Capture the cell that displays the provided text and extract its (x, y) central coordinate. 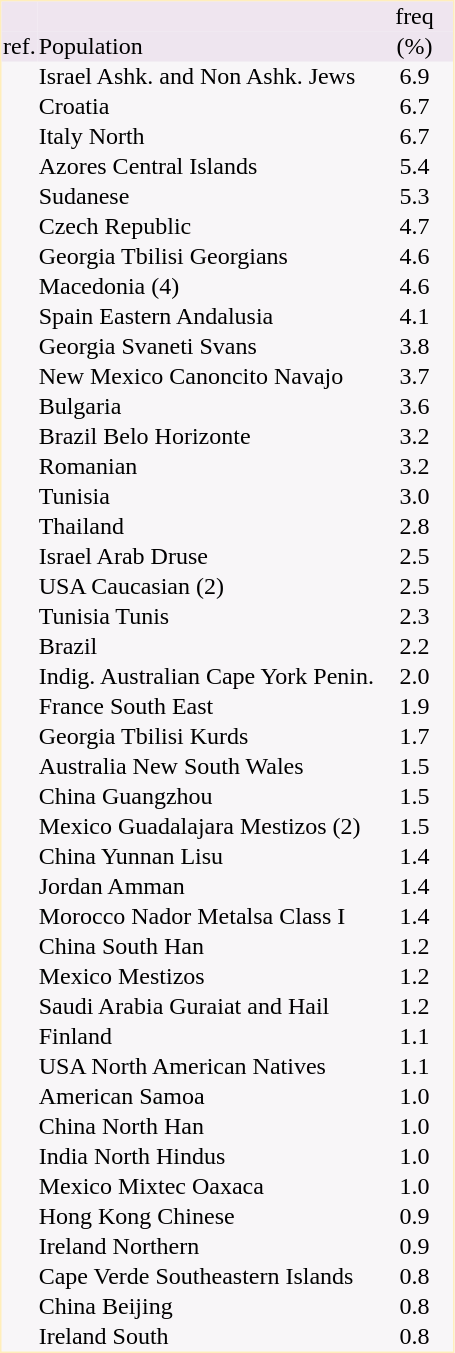
China North Han (206, 1127)
Ireland Northern (206, 1247)
Brazil (206, 647)
Brazil Belo Horizonte (206, 437)
China Yunnan Lisu (206, 857)
2.3 (414, 617)
Czech Republic (206, 227)
Azores Central Islands (206, 167)
Croatia (206, 107)
2.8 (414, 527)
Saudi Arabia Guraiat and Hail (206, 1007)
China Beijing (206, 1307)
Romanian (206, 467)
Finland (206, 1037)
freq (414, 17)
Mexico Mestizos (206, 977)
Spain Eastern Andalusia (206, 317)
4.7 (414, 227)
3.6 (414, 407)
Macedonia (4) (206, 287)
India North Hindus (206, 1157)
Georgia Tbilisi Georgians (206, 257)
Tunisia Tunis (206, 617)
Thailand (206, 527)
Mexico Mixtec Oaxaca (206, 1187)
3.0 (414, 497)
1.9 (414, 707)
Mexico Guadalajara Mestizos (2) (206, 827)
China Guangzhou (206, 797)
1.7 (414, 737)
5.3 (414, 197)
6.9 (414, 77)
3.7 (414, 377)
USA Caucasian (2) (206, 587)
New Mexico Canoncito Navajo (206, 377)
Hong Kong Chinese (206, 1217)
3.8 (414, 347)
China South Han (206, 947)
Jordan Amman (206, 887)
Indig. Australian Cape York Penin. (206, 677)
Population (206, 47)
Israel Ashk. and Non Ashk. Jews (206, 77)
Cape Verde Southeastern Islands (206, 1277)
5.4 (414, 167)
France South East (206, 707)
Georgia Svaneti Svans (206, 347)
(%) (414, 47)
Ireland South (206, 1337)
Italy North (206, 137)
Australia New South Wales (206, 767)
Sudanese (206, 197)
USA North American Natives (206, 1067)
4.1 (414, 317)
Bulgaria (206, 407)
Tunisia (206, 497)
2.0 (414, 677)
Morocco Nador Metalsa Class I (206, 917)
American Samoa (206, 1097)
2.2 (414, 647)
Georgia Tbilisi Kurds (206, 737)
Israel Arab Druse (206, 557)
ref. (20, 47)
